Pinpoint the cell where the given text exists, returning its [X, Y] midpoint coordinate. 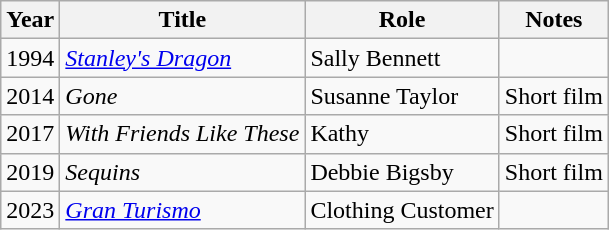
2019 [30, 172]
With Friends Like These [182, 134]
Sequins [182, 172]
2014 [30, 96]
Gone [182, 96]
Debbie Bigsby [402, 172]
Stanley's Dragon [182, 58]
Gran Turismo [182, 210]
Notes [554, 20]
1994 [30, 58]
Title [182, 20]
Sally Bennett [402, 58]
Year [30, 20]
Clothing Customer [402, 210]
Kathy [402, 134]
Susanne Taylor [402, 96]
2023 [30, 210]
Role [402, 20]
2017 [30, 134]
